Extract the [x, y] coordinate from the center of the cell holding the provided text.  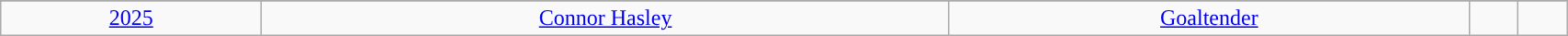
2025 [131, 18]
Connor Hasley [606, 18]
Goaltender [1209, 18]
